Determine the (x, y) coordinate at the center of the cell enclosing the given text.  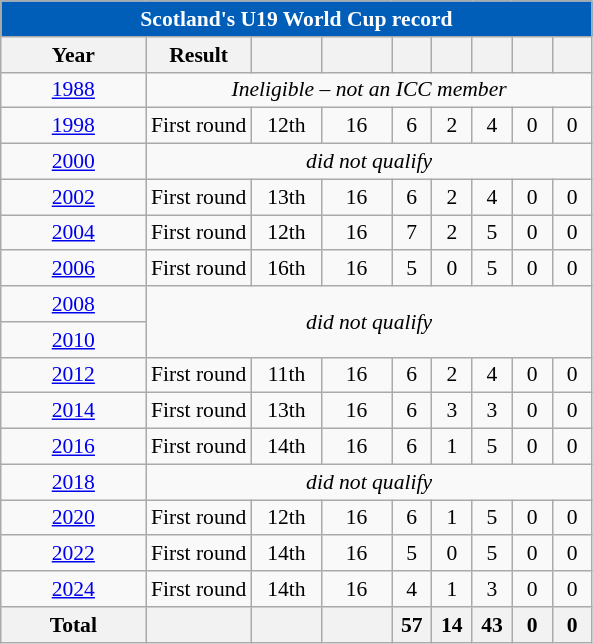
2024 (74, 589)
Result (198, 55)
57 (412, 625)
2004 (74, 233)
2010 (74, 340)
1988 (74, 90)
2016 (74, 447)
14 (452, 625)
Total (74, 625)
2014 (74, 411)
2022 (74, 554)
Ineligible – not an ICC member (369, 90)
Scotland's U19 World Cup record (296, 19)
2018 (74, 482)
11th (286, 375)
43 (492, 625)
2000 (74, 162)
2008 (74, 304)
16th (286, 269)
1998 (74, 126)
7 (412, 233)
2002 (74, 197)
2012 (74, 375)
2006 (74, 269)
Year (74, 55)
2020 (74, 518)
